Return the (x, y) coordinate for the center point of the cell that contains the specified text.  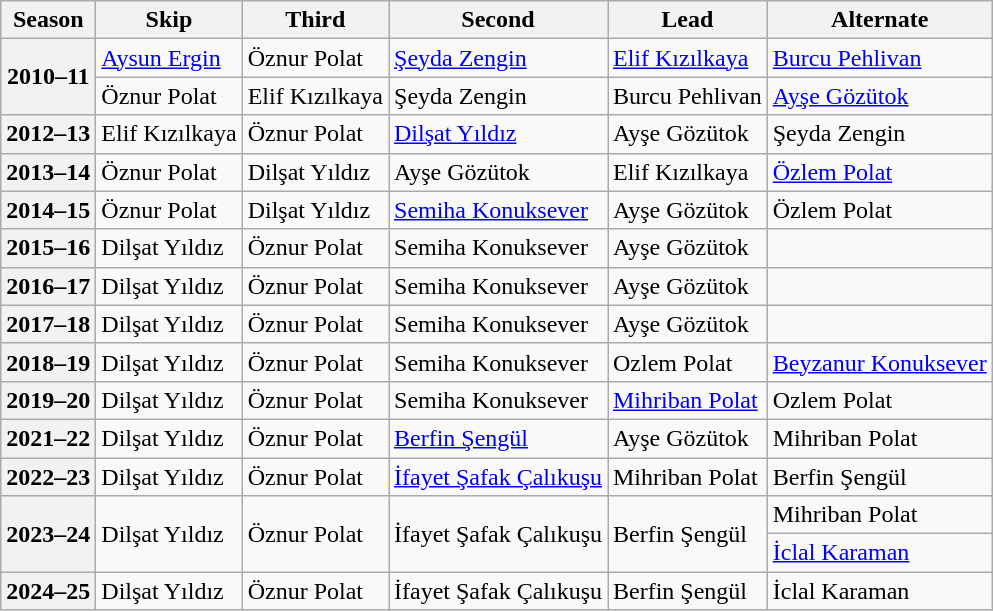
Season (48, 20)
Beyzanur Konuksever (880, 362)
Second (498, 20)
2010–11 (48, 77)
Skip (169, 20)
2019–20 (48, 400)
2014–15 (48, 210)
2024–25 (48, 591)
2023–24 (48, 534)
2022–23 (48, 477)
Alternate (880, 20)
2021–22 (48, 438)
2016–17 (48, 286)
2017–18 (48, 324)
2012–13 (48, 134)
Lead (688, 20)
2015–16 (48, 248)
Aysun Ergin (169, 58)
2013–14 (48, 172)
Third (315, 20)
2018–19 (48, 362)
